Locate the cell with the specified text and output its [X, Y] center coordinate. 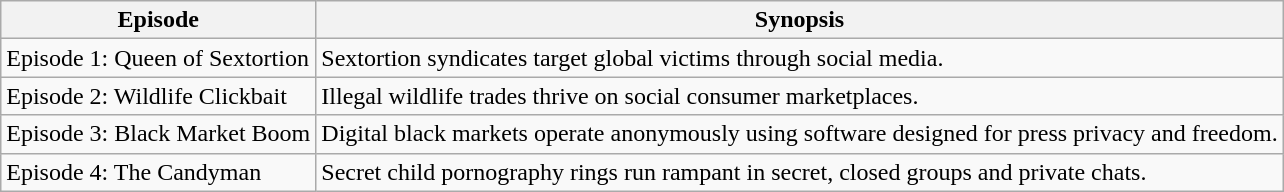
Episode 3: Black Market Boom [158, 134]
Episode 4: The Candyman [158, 172]
Episode 2: Wildlife Clickbait [158, 96]
Illegal wildlife trades thrive on social consumer marketplaces. [800, 96]
Episode [158, 20]
Episode 1: Queen of Sextortion [158, 58]
Synopsis [800, 20]
Secret child pornography rings run rampant in secret, closed groups and private chats. [800, 172]
Digital black markets operate anonymously using software designed for press privacy and freedom. [800, 134]
Sextortion syndicates target global victims through social media. [800, 58]
